From the cell containing the given text, extract its center point as (X, Y) coordinate. 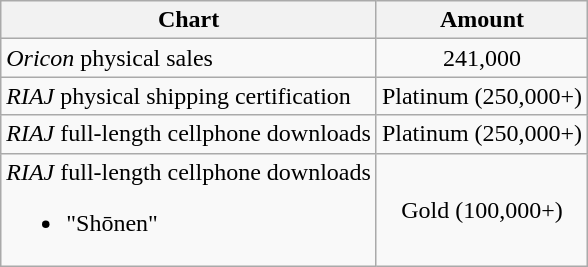
RIAJ full-length cellphone downloads"Shōnen" (189, 210)
241,000 (482, 58)
Chart (189, 20)
RIAJ physical shipping certification (189, 96)
Gold (100,000+) (482, 210)
Oricon physical sales (189, 58)
Amount (482, 20)
RIAJ full-length cellphone downloads (189, 134)
